Return the (x, y) coordinate for the center point of the cell that contains the specified text.  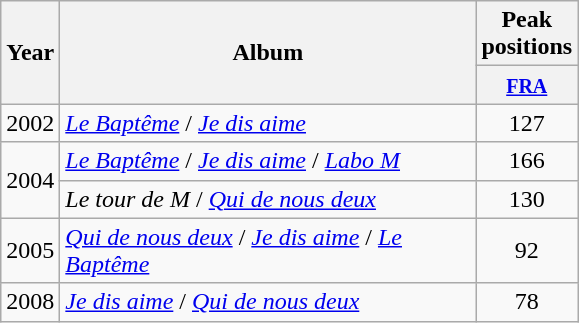
Qui de nous deux / Je dis aime / Le Baptême (268, 250)
Year (30, 52)
Peak positions (527, 34)
2002 (30, 123)
2004 (30, 180)
130 (527, 199)
Le Baptême / Je dis aime (268, 123)
78 (527, 302)
92 (527, 250)
Je dis aime / Qui de nous deux (268, 302)
127 (527, 123)
2008 (30, 302)
Le Baptême / Je dis aime / Labo M (268, 161)
Le tour de M / Qui de nous deux (268, 199)
Album (268, 52)
FRA (527, 85)
2005 (30, 250)
166 (527, 161)
